Determine the [X, Y] coordinate at the center of the cell enclosing the given text.  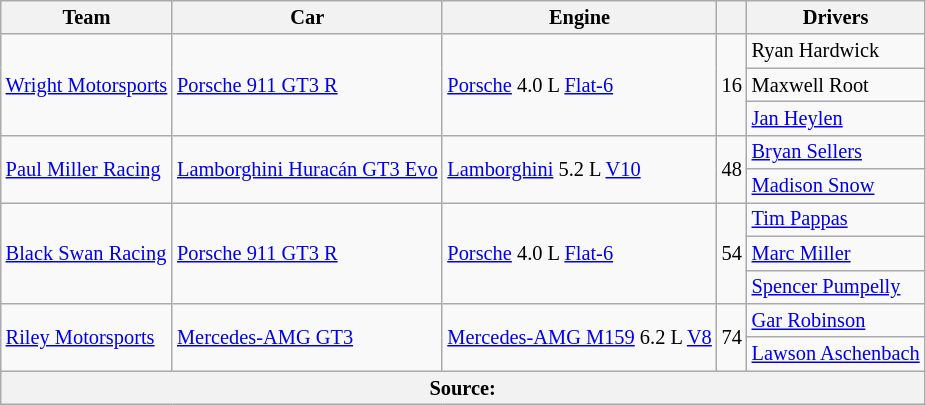
Maxwell Root [836, 85]
Drivers [836, 17]
Wright Motorsports [86, 84]
Lamborghini Huracán GT3 Evo [307, 168]
Tim Pappas [836, 219]
Black Swan Racing [86, 252]
Jan Heylen [836, 118]
54 [732, 252]
Riley Motorsports [86, 336]
48 [732, 168]
Lawson Aschenbach [836, 354]
Mercedes-AMG M159 6.2 L V8 [579, 336]
Paul Miller Racing [86, 168]
Car [307, 17]
Gar Robinson [836, 320]
16 [732, 84]
Lamborghini 5.2 L V10 [579, 168]
Engine [579, 17]
Spencer Pumpelly [836, 287]
Source: [463, 388]
74 [732, 336]
Team [86, 17]
Marc Miller [836, 253]
Bryan Sellers [836, 152]
Mercedes-AMG GT3 [307, 336]
Ryan Hardwick [836, 51]
Madison Snow [836, 186]
